Identify which cell holds the provided text, then report its (X, Y) central coordinate. 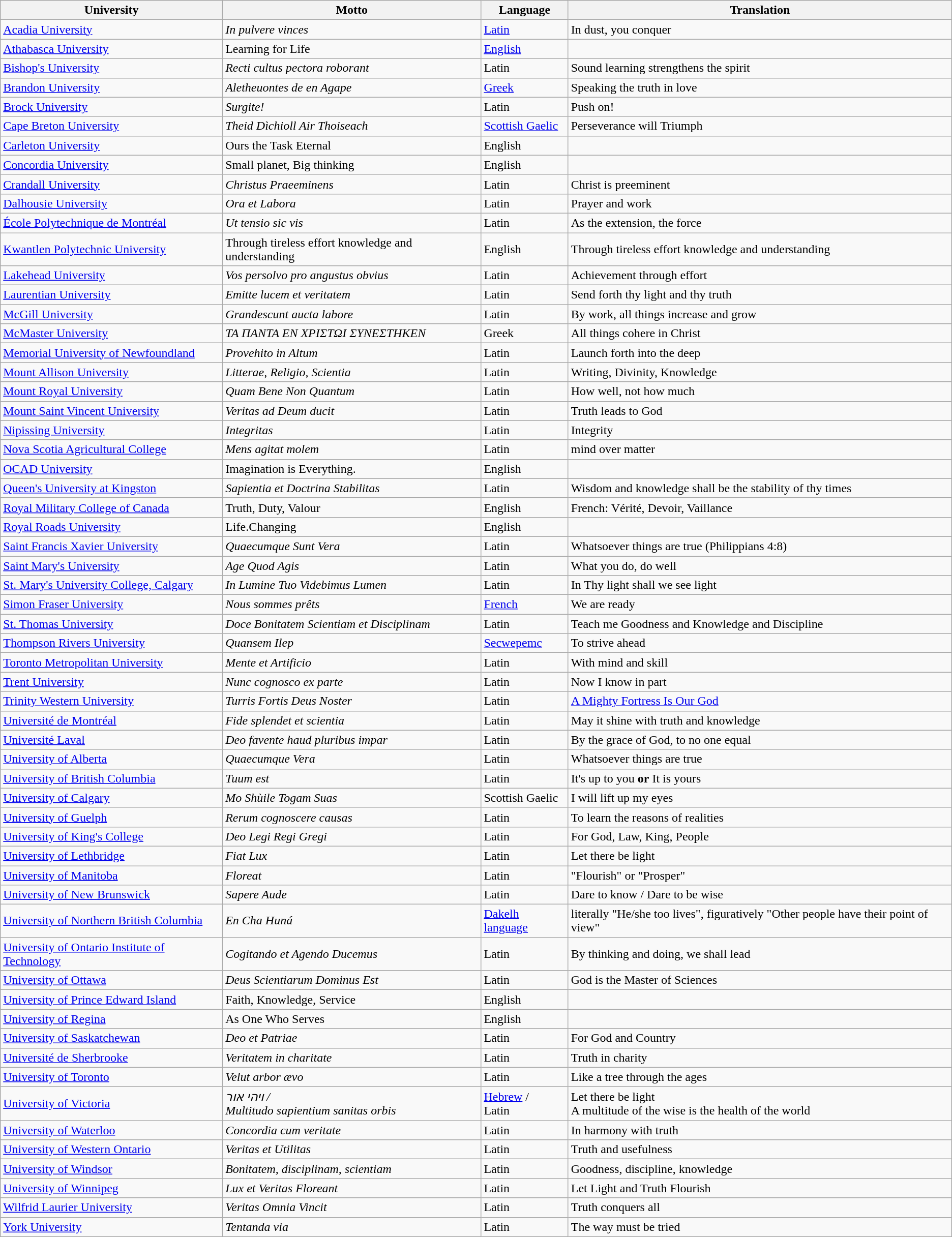
ΤΑ ΠΑΝΤΑ ΕΝ ΧΡΙΣΤΩΙ ΣΥΝΕΣΤΗΚΕΝ (352, 334)
I will lift up my eyes (760, 798)
To strive ahead (760, 643)
The way must be tried (760, 1227)
Saint Mary's University (112, 566)
Quam Bene Non Quantum (352, 391)
Speaking the truth in love (760, 87)
Université de Sherbrooke (112, 1058)
Laurentian University (112, 295)
May it shine with truth and knowledge (760, 720)
University of Toronto (112, 1077)
University of King's College (112, 836)
Lakehead University (112, 276)
By thinking and doing, we shall lead (760, 954)
Teach me Goodness and Knowledge and Discipline (760, 624)
Deus Scientiarum Dominus Est (352, 980)
University of Guelph (112, 817)
Small planet, Big thinking (352, 165)
"Flourish" or "Prosper" (760, 875)
As One Who Serves (352, 1019)
Nous sommes prêts (352, 605)
En Cha Huná (352, 921)
Trinity Western University (112, 701)
Velut arbor ævo (352, 1077)
Truth and usefulness (760, 1150)
University of Alberta (112, 759)
Surgite! (352, 107)
University of Regina (112, 1019)
University of Winnipeg (112, 1188)
Hebrew /Latin (525, 1103)
Mount Royal University (112, 391)
Truth conquers all (760, 1208)
Memorial University of Newfoundland (112, 353)
Whatsoever things are true (Philippians 4:8) (760, 546)
Translation (760, 10)
Rerum cognoscere causas (352, 817)
Grandescunt aucta labore (352, 314)
Let there be light (760, 856)
Provehito in Altum (352, 353)
University of Ontario Institute of Technology (112, 954)
Mount Allison University (112, 372)
Goodness, discipline, knowledge (760, 1169)
Veritas et Utilitas (352, 1150)
In Thy light shall we see light (760, 585)
Royal Roads University (112, 527)
Ours the Task Eternal (352, 145)
Ora et Labora (352, 203)
French: Vérité, Devoir, Vaillance (760, 507)
Aletheuontes de en Agape (352, 87)
University of Calgary (112, 798)
OCAD University (112, 469)
Dare to know / Dare to be wise (760, 895)
Concordia University (112, 165)
Trent University (112, 682)
Tuum est (352, 778)
York University (112, 1227)
Integritas (352, 430)
Language (525, 10)
Perseverance will Triumph (760, 126)
By the grace of God, to no one equal (760, 740)
With mind and skill (760, 662)
God is the Master of Sciences (760, 980)
Thompson Rivers University (112, 643)
Motto (352, 10)
University of Victoria (112, 1103)
Life.Changing (352, 527)
Veritas Omnia Vincit (352, 1208)
In pulvere vinces (352, 29)
mind over matter (760, 449)
Crandall University (112, 184)
University of Prince Edward Island (112, 1000)
Whatsoever things are true (760, 759)
Royal Military College of Canada (112, 507)
Wilfrid Laurier University (112, 1208)
Quaecumque Sunt Vera (352, 546)
Send forth thy light and thy truth (760, 295)
Theid Dìchioll Air Thoiseach (352, 126)
Deo Legi Regi Gregi (352, 836)
Acadia University (112, 29)
As the extension, the force (760, 223)
In dust, you conquer (760, 29)
Athabasca University (112, 49)
All things cohere in Christ (760, 334)
University of New Brunswick (112, 895)
Sound learning strengthens the spirit (760, 68)
Concordia cum veritate (352, 1130)
University of Ottawa (112, 980)
French (525, 605)
Saint Francis Xavier University (112, 546)
In harmony with truth (760, 1130)
Bonitatem, disciplinam, scientiam (352, 1169)
Deo favente haud pluribus impar (352, 740)
In Lumine Tuo Videbimus Lumen (352, 585)
Tentanda via (352, 1227)
Let Light and Truth Flourish (760, 1188)
Push on! (760, 107)
University (112, 10)
A Mighty Fortress Is Our God (760, 701)
By work, all things increase and grow (760, 314)
Prayer and work (760, 203)
Quansem Ilep (352, 643)
Mo Shùile Togam Suas (352, 798)
University of Windsor (112, 1169)
It's up to you or It is yours (760, 778)
Université de Montréal (112, 720)
Sapientia et Doctrina Stabilitas (352, 488)
To learn the reasons of realities (760, 817)
Queen's University at Kingston (112, 488)
Quaecumque Vera (352, 759)
For God, Law, King, People (760, 836)
Cogitando et Agendo Ducemus (352, 954)
Nipissing University (112, 430)
Let there be lightA multitude of the wise is the health of the world (760, 1103)
St. Mary's University College, Calgary (112, 585)
Integrity (760, 430)
University of Northern British Columbia (112, 921)
What you do, do well (760, 566)
Turris Fortis Deus Noster (352, 701)
Brock University (112, 107)
Bishop's University (112, 68)
For God and Country (760, 1038)
McGill University (112, 314)
Mente et Artificio (352, 662)
Veritatem in charitate (352, 1058)
St. Thomas University (112, 624)
Nunc cognosco ex parte (352, 682)
University of Saskatchewan (112, 1038)
Writing, Divinity, Knowledge (760, 372)
Ut tensio sic vis (352, 223)
Secwepemc (525, 643)
Veritas ad Deum ducit (352, 411)
Fiat Lux (352, 856)
Floreat (352, 875)
Kwantlen Polytechnic University (112, 249)
Like a tree through the ages (760, 1077)
Carleton University (112, 145)
Imagination is Everything. (352, 469)
Sapere Aude (352, 895)
McMaster University (112, 334)
Simon Fraser University (112, 605)
Brandon University (112, 87)
École Polytechnique de Montréal (112, 223)
University of Western Ontario (112, 1150)
Truth, Duty, Valour (352, 507)
Christus Praeeminens (352, 184)
University of Lethbridge (112, 856)
Dakelh language (525, 921)
How well, not how much (760, 391)
Learning for Life (352, 49)
Mens agitat molem (352, 449)
Christ is preeminent (760, 184)
Launch forth into the deep (760, 353)
Vos persolvo pro angustus obvius (352, 276)
Lux et Veritas Floreant (352, 1188)
We are ready (760, 605)
Mount Saint Vincent University (112, 411)
Deo et Patriae (352, 1038)
Nova Scotia Agricultural College (112, 449)
Emitte lucem et veritatem (352, 295)
Age Quod Agis (352, 566)
Truth leads to God (760, 411)
Litterae, Religio, Scientia (352, 372)
Wisdom and knowledge shall be the stability of thy times (760, 488)
Université Laval (112, 740)
Faith, Knowledge, Service (352, 1000)
ויהי אור /Multitudo sapientium sanitas orbis (352, 1103)
Now I know in part (760, 682)
Truth in charity (760, 1058)
Recti cultus pectora roborant (352, 68)
Cape Breton University (112, 126)
Doce Bonitatem Scientiam et Disciplinam (352, 624)
Dalhousie University (112, 203)
University of British Columbia (112, 778)
University of Waterloo (112, 1130)
literally "He/she too lives", figuratively "Other people have their point of view" (760, 921)
University of Manitoba (112, 875)
Fide splendet et scientia (352, 720)
Achievement through effort (760, 276)
Toronto Metropolitan University (112, 662)
